Return the (x, y) coordinate for the center point of the cell that contains the specified text.  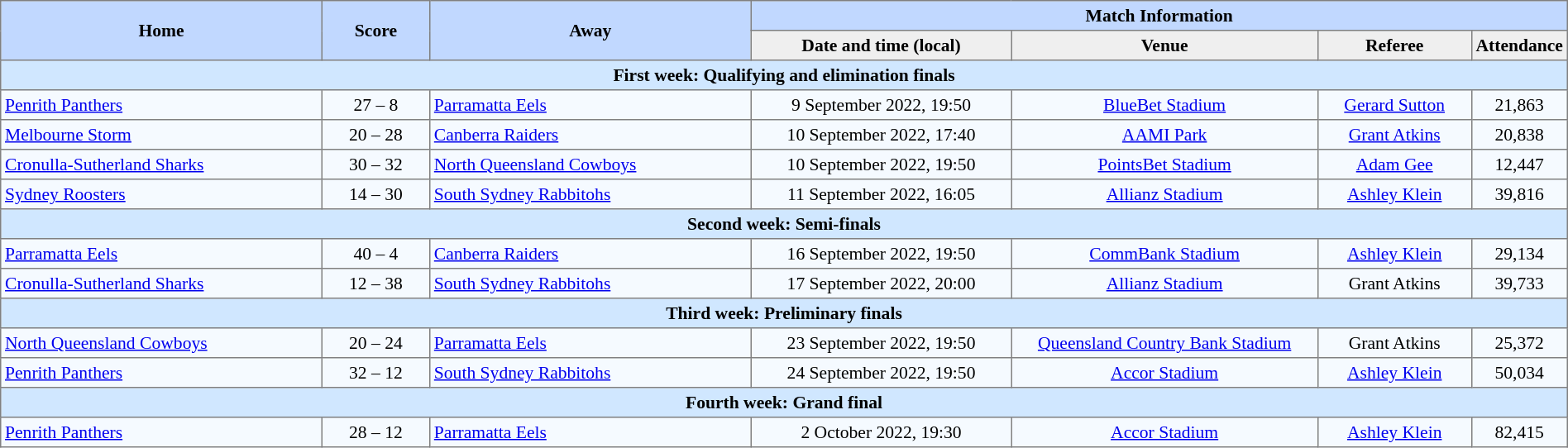
17 September 2022, 20:00 (882, 284)
10 September 2022, 19:50 (882, 164)
32 – 12 (375, 373)
Sydney Roosters (162, 194)
First week: Qualifying and elimination finals (784, 75)
BlueBet Stadium (1164, 105)
39,816 (1519, 194)
Attendance (1519, 45)
29,134 (1519, 254)
14 – 30 (375, 194)
12,447 (1519, 164)
21,863 (1519, 105)
Match Information (1159, 16)
30 – 32 (375, 164)
Venue (1164, 45)
11 September 2022, 16:05 (882, 194)
Third week: Preliminary finals (784, 313)
20 – 28 (375, 135)
Away (590, 31)
10 September 2022, 17:40 (882, 135)
39,733 (1519, 284)
82,415 (1519, 432)
20 – 24 (375, 343)
Second week: Semi-finals (784, 224)
CommBank Stadium (1164, 254)
Referee (1394, 45)
28 – 12 (375, 432)
AAMI Park (1164, 135)
40 – 4 (375, 254)
Fourth week: Grand final (784, 403)
27 – 8 (375, 105)
Score (375, 31)
20,838 (1519, 135)
Melbourne Storm (162, 135)
25,372 (1519, 343)
PointsBet Stadium (1164, 164)
2 October 2022, 19:30 (882, 432)
24 September 2022, 19:50 (882, 373)
12 – 38 (375, 284)
Queensland Country Bank Stadium (1164, 343)
16 September 2022, 19:50 (882, 254)
Gerard Sutton (1394, 105)
9 September 2022, 19:50 (882, 105)
Home (162, 31)
Date and time (local) (882, 45)
50,034 (1519, 373)
Adam Gee (1394, 164)
23 September 2022, 19:50 (882, 343)
